Extract the (x, y) coordinate from the center of the cell holding the provided text.  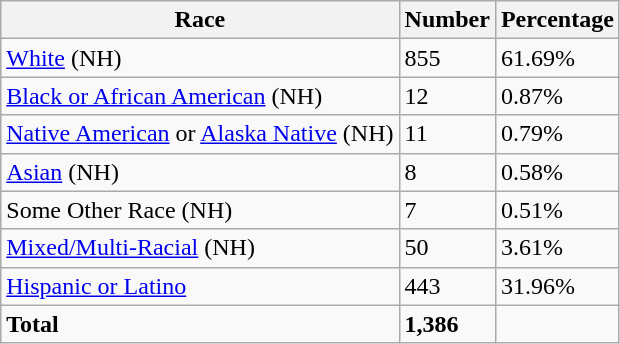
Hispanic or Latino (200, 286)
Black or African American (NH) (200, 96)
11 (447, 134)
Race (200, 20)
Mixed/Multi-Racial (NH) (200, 248)
Native American or Alaska Native (NH) (200, 134)
855 (447, 58)
Total (200, 324)
31.96% (557, 286)
White (NH) (200, 58)
3.61% (557, 248)
Number (447, 20)
443 (447, 286)
Some Other Race (NH) (200, 210)
8 (447, 172)
0.87% (557, 96)
50 (447, 248)
7 (447, 210)
12 (447, 96)
0.58% (557, 172)
61.69% (557, 58)
Percentage (557, 20)
1,386 (447, 324)
0.51% (557, 210)
0.79% (557, 134)
Asian (NH) (200, 172)
